Determine the [X, Y] coordinate at the center of the cell enclosing the given text.  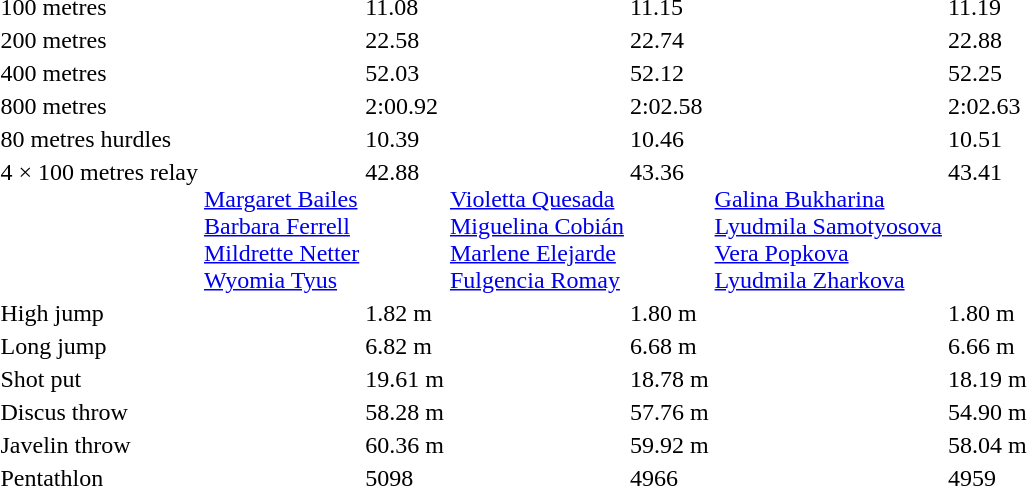
1.82 m [405, 313]
22.58 [405, 40]
18.78 m [669, 379]
60.36 m [405, 445]
2:00.92 [405, 106]
22.74 [669, 40]
Galina BukharinaLyudmila SamotyosovaVera PopkovaLyudmila Zharkova [828, 226]
43.36 [669, 226]
10.46 [669, 139]
59.92 m [669, 445]
52.03 [405, 73]
10.39 [405, 139]
Violetta QuesadaMiguelina CobiánMarlene ElejardeFulgencia Romay [536, 226]
1.80 m [669, 313]
42.88 [405, 226]
6.82 m [405, 346]
57.76 m [669, 412]
Margaret BailesBarbara FerrellMildrette NetterWyomia Tyus [281, 226]
52.12 [669, 73]
58.28 m [405, 412]
2:02.58 [669, 106]
19.61 m [405, 379]
6.68 m [669, 346]
